Determine the (x, y) coordinate at the center of the cell enclosing the given text.  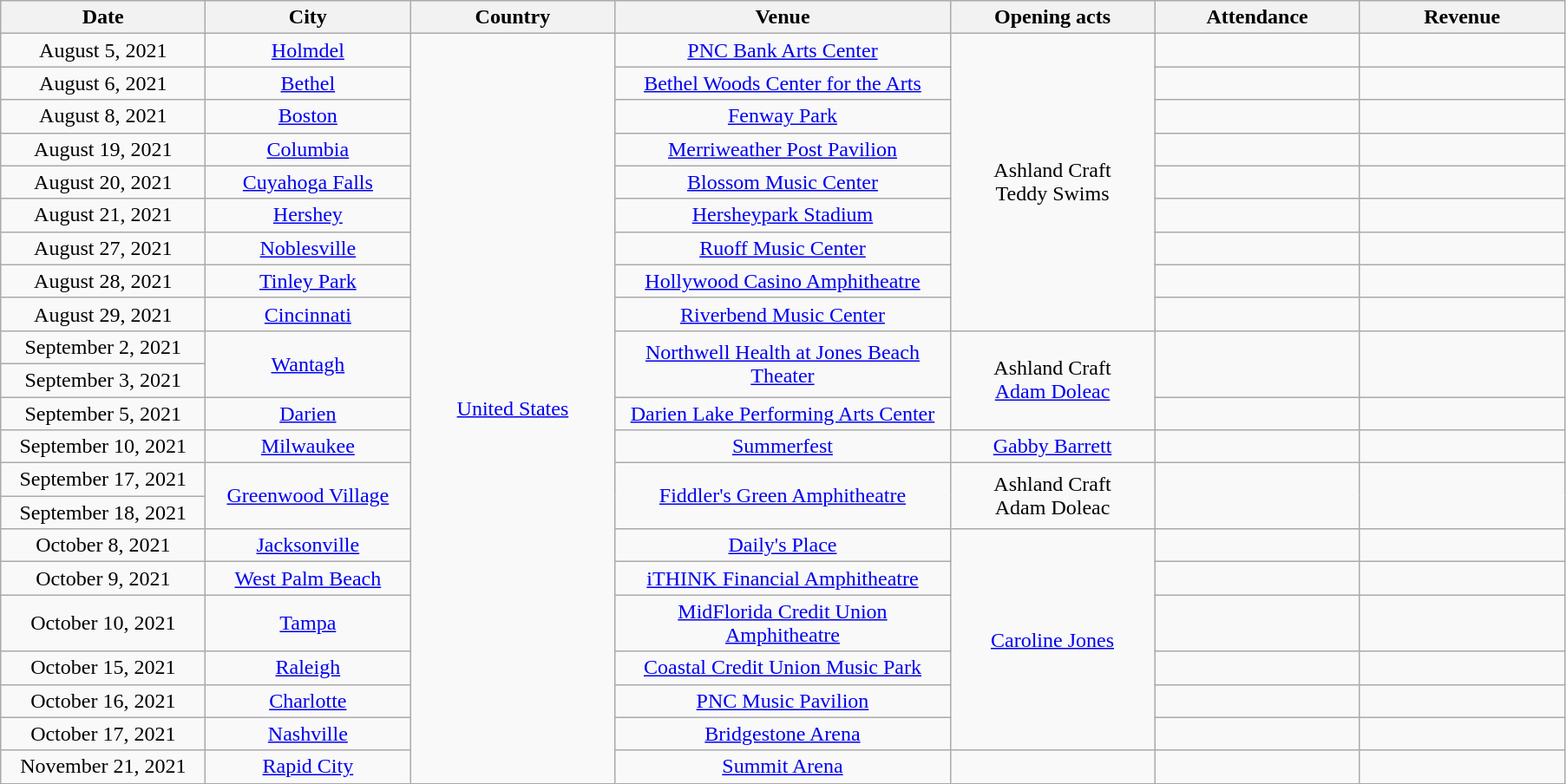
PNC Music Pavilion (783, 701)
City (308, 17)
Coastal Credit Union Music Park (783, 668)
October 10, 2021 (103, 623)
United States (513, 408)
Summit Arena (783, 767)
September 3, 2021 (103, 380)
September 10, 2021 (103, 447)
West Palm Beach (308, 578)
September 5, 2021 (103, 414)
Tinley Park (308, 281)
Fiddler's Green Amphitheatre (783, 496)
MidFlorida Credit Union Amphitheatre (783, 623)
Opening acts (1052, 17)
Ruoff Music Center (783, 248)
Bethel Woods Center for the Arts (783, 83)
August 28, 2021 (103, 281)
October 15, 2021 (103, 668)
PNC Bank Arts Center (783, 50)
Cuyahoga Falls (308, 182)
Fenway Park (783, 116)
Daily's Place (783, 546)
Milwaukee (308, 447)
Bethel (308, 83)
September 2, 2021 (103, 347)
August 20, 2021 (103, 182)
Charlotte (308, 701)
Darien Lake Performing Arts Center (783, 414)
Summerfest (783, 447)
Tampa (308, 623)
August 19, 2021 (103, 149)
October 17, 2021 (103, 734)
August 5, 2021 (103, 50)
Hershey (308, 215)
August 6, 2021 (103, 83)
iTHINK Financial Amphitheatre (783, 578)
Gabby Barrett (1052, 447)
Northwell Health at Jones Beach Theater (783, 363)
August 21, 2021 (103, 215)
Revenue (1462, 17)
Darien (308, 414)
Ashland CraftTeddy Swims (1052, 182)
August 27, 2021 (103, 248)
Riverbend Music Center (783, 314)
Attendance (1257, 17)
August 29, 2021 (103, 314)
Cincinnati (308, 314)
Raleigh (308, 668)
October 9, 2021 (103, 578)
Hollywood Casino Amphitheatre (783, 281)
Country (513, 17)
Rapid City (308, 767)
Nashville (308, 734)
Hersheypark Stadium (783, 215)
Wantagh (308, 363)
August 8, 2021 (103, 116)
Date (103, 17)
September 18, 2021 (103, 513)
September 17, 2021 (103, 480)
October 8, 2021 (103, 546)
Caroline Jones (1052, 640)
Merriweather Post Pavilion (783, 149)
Jacksonville (308, 546)
Blossom Music Center (783, 182)
Noblesville (308, 248)
Greenwood Village (308, 496)
Columbia (308, 149)
October 16, 2021 (103, 701)
Holmdel (308, 50)
Bridgestone Arena (783, 734)
Venue (783, 17)
Boston (308, 116)
November 21, 2021 (103, 767)
